Locate the cell with the specified text and output its [x, y] center coordinate. 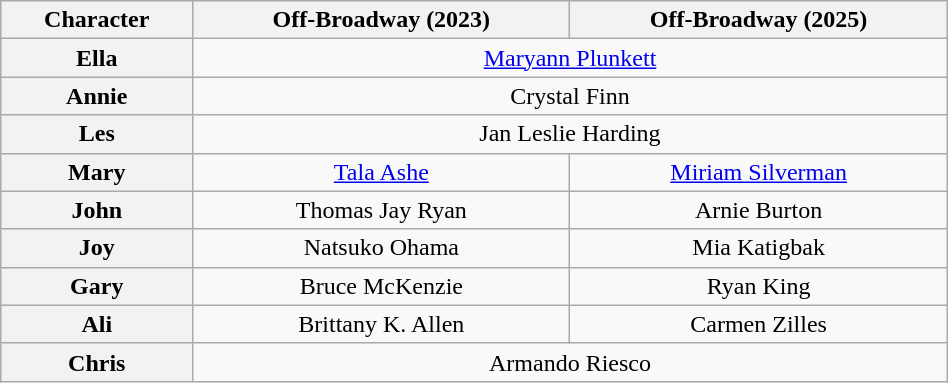
Miriam Silverman [758, 172]
Thomas Jay Ryan [382, 210]
John [97, 210]
Joy [97, 248]
Gary [97, 286]
Armando Riesco [570, 362]
Tala Ashe [382, 172]
Carmen Zilles [758, 324]
Les [97, 134]
Off-Broadway (2023) [382, 20]
Arnie Burton [758, 210]
Character [97, 20]
Mary [97, 172]
Brittany K. Allen [382, 324]
Natsuko Ohama [382, 248]
Maryann Plunkett [570, 58]
Crystal Finn [570, 96]
Chris [97, 362]
Mia Katigbak [758, 248]
Ali [97, 324]
Ryan King [758, 286]
Annie [97, 96]
Bruce McKenzie [382, 286]
Jan Leslie Harding [570, 134]
Off-Broadway (2025) [758, 20]
Ella [97, 58]
